Return the (x, y) coordinate for the center point of the cell that contains the specified text.  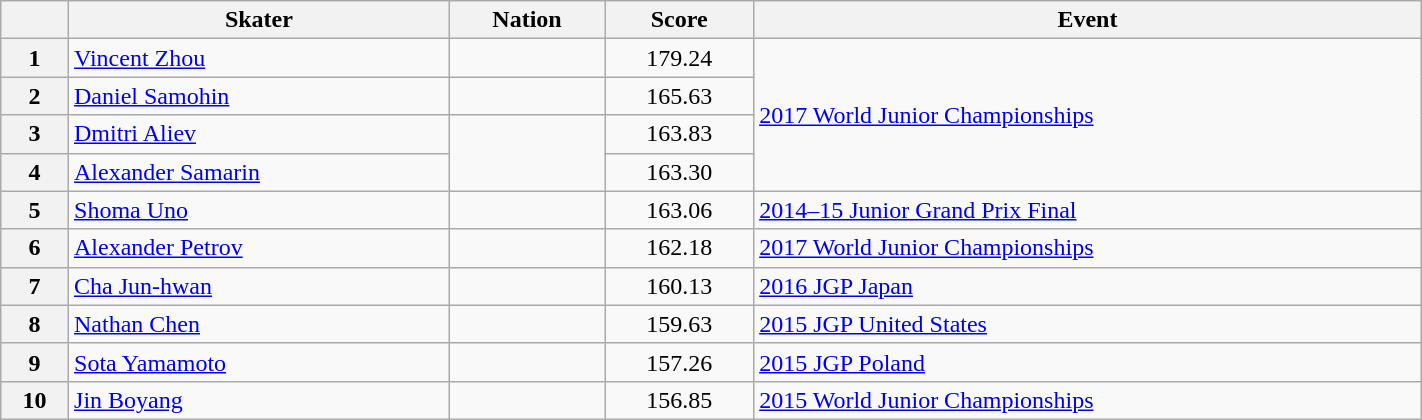
5 (35, 210)
Daniel Samohin (260, 96)
2014–15 Junior Grand Prix Final (1088, 210)
1 (35, 58)
Skater (260, 20)
2016 JGP Japan (1088, 286)
3 (35, 134)
Shoma Uno (260, 210)
Score (680, 20)
4 (35, 172)
Event (1088, 20)
Vincent Zhou (260, 58)
163.06 (680, 210)
9 (35, 362)
Cha Jun-hwan (260, 286)
Nathan Chen (260, 324)
2 (35, 96)
Jin Boyang (260, 400)
10 (35, 400)
Sota Yamamoto (260, 362)
Alexander Petrov (260, 248)
Dmitri Aliev (260, 134)
Nation (526, 20)
162.18 (680, 248)
179.24 (680, 58)
2015 JGP United States (1088, 324)
2015 JGP Poland (1088, 362)
6 (35, 248)
7 (35, 286)
157.26 (680, 362)
160.13 (680, 286)
163.30 (680, 172)
2015 World Junior Championships (1088, 400)
163.83 (680, 134)
165.63 (680, 96)
156.85 (680, 400)
8 (35, 324)
159.63 (680, 324)
Alexander Samarin (260, 172)
